Capture the cell that displays the provided text and extract its [x, y] central coordinate. 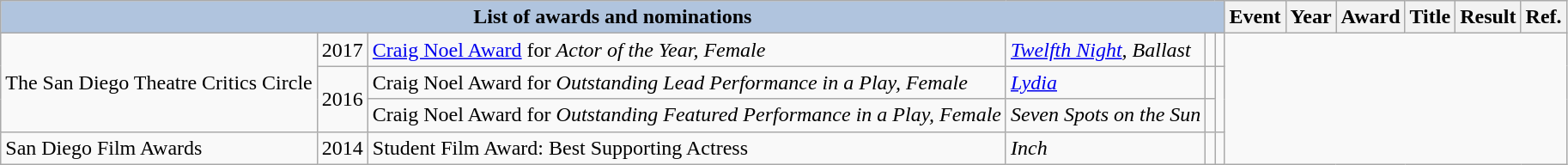
2014 [342, 148]
Inch [1105, 148]
Title [1431, 17]
Craig Noel Award for Actor of the Year, Female [687, 50]
Craig Noel Award for Outstanding Lead Performance in a Play, Female [687, 82]
2016 [342, 99]
Event [1255, 17]
Craig Noel Award for Outstanding Featured Performance in a Play, Female [687, 115]
Year [1310, 17]
Student Film Award: Best Supporting Actress [687, 148]
Seven Spots on the Sun [1105, 115]
San Diego Film Awards [160, 148]
List of awards and nominations [613, 17]
Ref. [1544, 17]
The San Diego Theatre Critics Circle [160, 82]
2017 [342, 50]
Result [1488, 17]
Award [1370, 17]
Lydia [1105, 82]
Twelfth Night, Ballast [1105, 50]
